Find where the given text appears and provide that cell's center as (X, Y) coordinate. 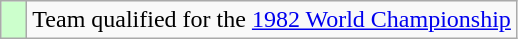
Team qualified for the 1982 World Championship (272, 20)
